Return [x, y] of the center of cell containing provided text 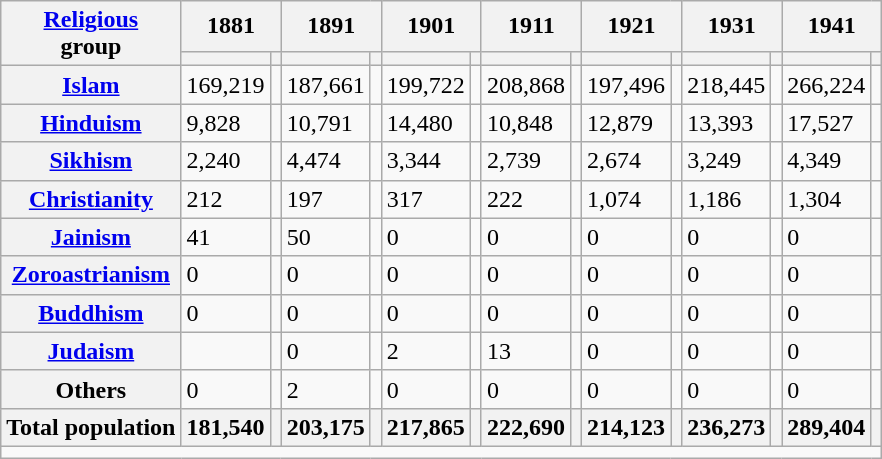
13 [526, 351]
4,349 [826, 161]
Jainism [91, 237]
1891 [331, 26]
50 [326, 237]
9,828 [226, 123]
2,739 [526, 161]
1,186 [726, 199]
1921 [632, 26]
1931 [732, 26]
218,445 [726, 85]
Sikhism [91, 161]
3,249 [726, 161]
Hinduism [91, 123]
1941 [832, 26]
222 [526, 199]
17,527 [826, 123]
Zoroastrianism [91, 275]
Judaism [91, 351]
1,304 [826, 199]
1881 [231, 26]
187,661 [326, 85]
1911 [531, 26]
222,690 [526, 427]
217,865 [426, 427]
197,496 [626, 85]
41 [226, 237]
214,123 [626, 427]
203,175 [326, 427]
Total population [91, 427]
1,074 [626, 199]
Buddhism [91, 313]
199,722 [426, 85]
Christianity [91, 199]
2,240 [226, 161]
13,393 [726, 123]
Islam [91, 85]
14,480 [426, 123]
10,791 [326, 123]
197 [326, 199]
169,219 [226, 85]
1901 [431, 26]
317 [426, 199]
212 [226, 199]
208,868 [526, 85]
181,540 [226, 427]
10,848 [526, 123]
289,404 [826, 427]
12,879 [626, 123]
4,474 [326, 161]
3,344 [426, 161]
Others [91, 389]
266,224 [826, 85]
Religiousgroup [91, 34]
236,273 [726, 427]
2,674 [626, 161]
